Find where the given text appears and provide that cell's center as [X, Y] coordinate. 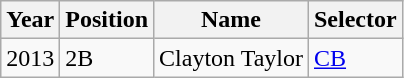
2B [107, 58]
2013 [30, 58]
CB [355, 58]
Name [232, 20]
Year [30, 20]
Selector [355, 20]
Position [107, 20]
Clayton Taylor [232, 58]
